For the text-containing cell, return its midpoint in [x, y] coordinate format. 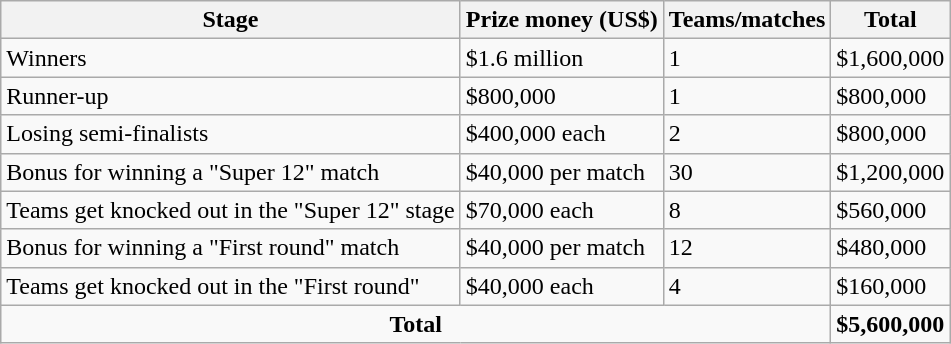
$1,600,000 [890, 58]
$70,000 each [562, 210]
Teams get knocked out in the "First round" [231, 286]
Teams get knocked out in the "Super 12" stage [231, 210]
Stage [231, 20]
$5,600,000 [890, 324]
$480,000 [890, 248]
Teams/matches [747, 20]
2 [747, 134]
$1,200,000 [890, 172]
4 [747, 286]
$160,000 [890, 286]
$400,000 each [562, 134]
Losing semi-finalists [231, 134]
8 [747, 210]
$1.6 million [562, 58]
$40,000 each [562, 286]
30 [747, 172]
Winners [231, 58]
$560,000 [890, 210]
Bonus for winning a "First round" match [231, 248]
Runner-up [231, 96]
Bonus for winning a "Super 12" match [231, 172]
Prize money (US$) [562, 20]
12 [747, 248]
